Return the (X, Y) coordinate for the center point of the cell that contains the specified text.  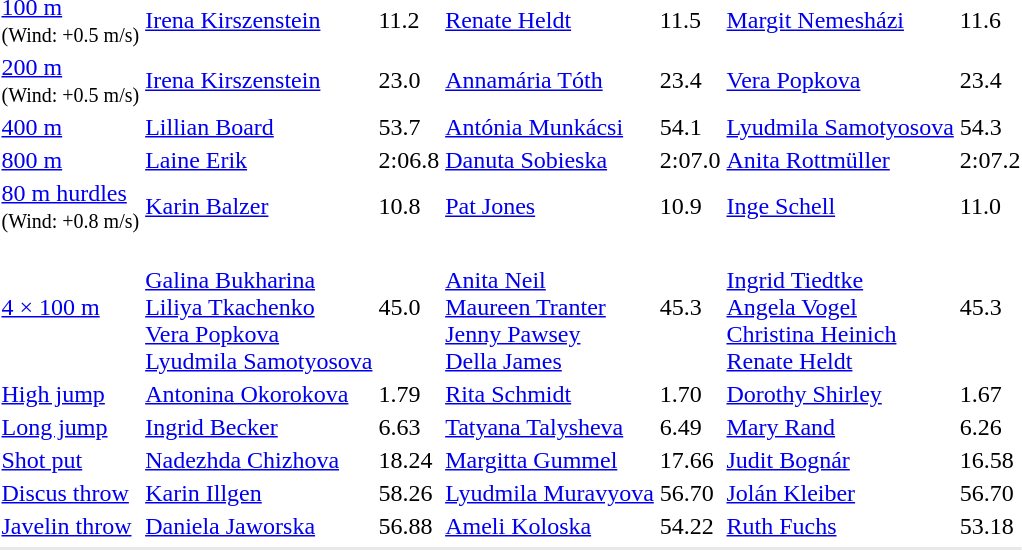
Tatyana Talysheva (550, 427)
54.1 (690, 127)
Margitta Gummel (550, 460)
45.0 (409, 307)
Mary Rand (840, 427)
Annamária Tóth (550, 80)
Danuta Sobieska (550, 160)
2:06.8 (409, 160)
1.67 (990, 394)
23.0 (409, 80)
Ingrid Becker (259, 427)
2:07.0 (690, 160)
53.18 (990, 526)
Discus throw (70, 493)
Jolán Kleiber (840, 493)
4 × 100 m (70, 307)
58.26 (409, 493)
Long jump (70, 427)
10.8 (409, 206)
Laine Erik (259, 160)
Inge Schell (840, 206)
18.24 (409, 460)
6.26 (990, 427)
11.0 (990, 206)
Irena Kirszenstein (259, 80)
16.58 (990, 460)
Javelin throw (70, 526)
Ingrid TiedtkeAngela VogelChristina HeinichRenate Heldt (840, 307)
53.7 (409, 127)
54.22 (690, 526)
Shot put (70, 460)
Galina BukharinaLiliya TkachenkoVera PopkovaLyudmila Samotyosova (259, 307)
6.63 (409, 427)
Antonina Okorokova (259, 394)
Ameli Koloska (550, 526)
Anita NeilMaureen TranterJenny PawseyDella James (550, 307)
56.88 (409, 526)
Judit Bognár (840, 460)
200 m(Wind: +0.5 m/s) (70, 80)
800 m (70, 160)
Rita Schmidt (550, 394)
High jump (70, 394)
1.79 (409, 394)
Ruth Fuchs (840, 526)
54.3 (990, 127)
Karin Illgen (259, 493)
Nadezhda Chizhova (259, 460)
Lyudmila Muravyova (550, 493)
10.9 (690, 206)
400 m (70, 127)
Anita Rottmüller (840, 160)
6.49 (690, 427)
Vera Popkova (840, 80)
2:07.2 (990, 160)
1.70 (690, 394)
17.66 (690, 460)
Lillian Board (259, 127)
Karin Balzer (259, 206)
Dorothy Shirley (840, 394)
Pat Jones (550, 206)
Lyudmila Samotyosova (840, 127)
Antónia Munkácsi (550, 127)
80 m hurdles(Wind: +0.8 m/s) (70, 206)
Daniela Jaworska (259, 526)
